Locate the cell with the specified text and output its [X, Y] center coordinate. 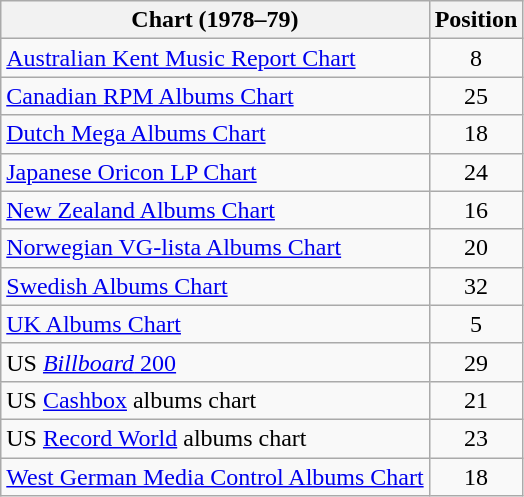
West German Media Control Albums Chart [215, 477]
25 [476, 96]
20 [476, 248]
Japanese Oricon LP Chart [215, 172]
Norwegian VG-lista Albums Chart [215, 248]
8 [476, 58]
US Billboard 200 [215, 362]
US Cashbox albums chart [215, 400]
Swedish Albums Chart [215, 286]
US Record World albums chart [215, 438]
21 [476, 400]
24 [476, 172]
32 [476, 286]
Canadian RPM Albums Chart [215, 96]
Chart (1978–79) [215, 20]
29 [476, 362]
Position [476, 20]
Australian Kent Music Report Chart [215, 58]
Dutch Mega Albums Chart [215, 134]
New Zealand Albums Chart [215, 210]
23 [476, 438]
5 [476, 324]
16 [476, 210]
UK Albums Chart [215, 324]
